Find where the given text appears and provide that cell's center as (X, Y) coordinate. 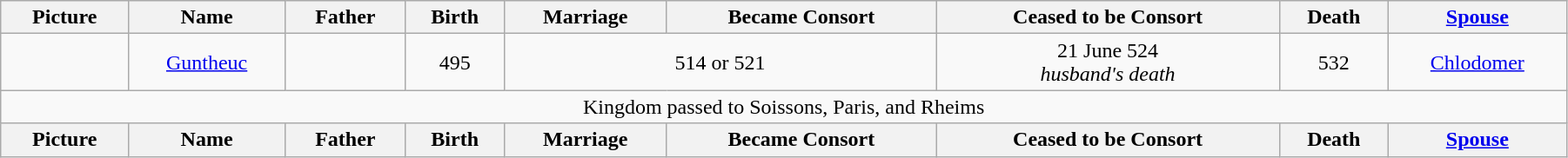
495 (454, 63)
532 (1333, 63)
Chlodomer (1478, 63)
21 June 524husband's death (1109, 63)
514 or 521 (720, 63)
Guntheuc (207, 63)
Kingdom passed to Soissons, Paris, and Rheims (784, 107)
